Detect which cell encompasses the target text, then output its (x, y) center coordinate. 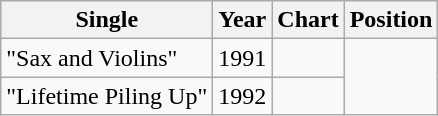
1992 (242, 96)
1991 (242, 58)
"Sax and Violins" (107, 58)
Year (242, 20)
Single (107, 20)
Chart (308, 20)
Position (391, 20)
"Lifetime Piling Up" (107, 96)
